Return (X, Y) of the center of cell containing provided text 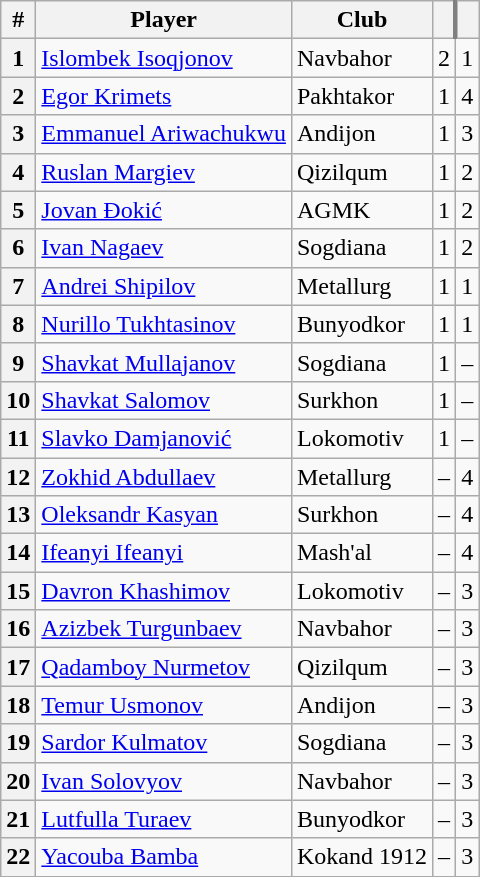
Zokhid Abdullaev (164, 477)
Mash'al (362, 553)
Davron Khashimov (164, 591)
Sardor Kulmatov (164, 743)
Ivan Solovyov (164, 781)
16 (18, 629)
21 (18, 819)
Yacouba Bamba (164, 857)
18 (18, 705)
19 (18, 743)
5 (18, 210)
10 (18, 400)
12 (18, 477)
7 (18, 286)
Azizbek Turgunbaev (164, 629)
Shavkat Salomov (164, 400)
8 (18, 324)
6 (18, 248)
17 (18, 667)
13 (18, 515)
14 (18, 553)
Ivan Nagaev (164, 248)
Egor Krimets (164, 96)
Kokand 1912 (362, 857)
Shavkat Mullajanov (164, 362)
Temur Usmonov (164, 705)
9 (18, 362)
Jovan Đokić (164, 210)
11 (18, 438)
Andrei Shipilov (164, 286)
Qadamboy Nurmetov (164, 667)
Oleksandr Kasyan (164, 515)
Ruslan Margiev (164, 172)
AGMK (362, 210)
Slavko Damjanović (164, 438)
Ifeanyi Ifeanyi (164, 553)
Nurillo Tukhtasinov (164, 324)
Lutfulla Turaev (164, 819)
# (18, 20)
20 (18, 781)
15 (18, 591)
Pakhtakor (362, 96)
Club (362, 20)
Player (164, 20)
Islombek Isoqjonov (164, 58)
22 (18, 857)
Emmanuel Ariwachukwu (164, 134)
